Locate the cell with the specified text and output its [X, Y] center coordinate. 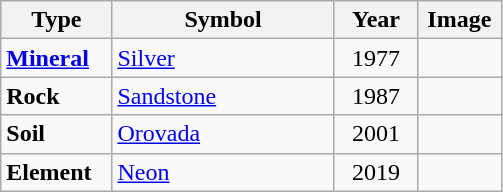
Neon [223, 172]
Type [56, 20]
Rock [56, 96]
Sandstone [223, 96]
Soil [56, 134]
Element [56, 172]
1987 [376, 96]
Image [460, 20]
2019 [376, 172]
Silver [223, 58]
Year [376, 20]
2001 [376, 134]
1977 [376, 58]
Mineral [56, 58]
Orovada [223, 134]
Symbol [223, 20]
